Search for the cell housing the specified text and yield its [X, Y] center coordinate. 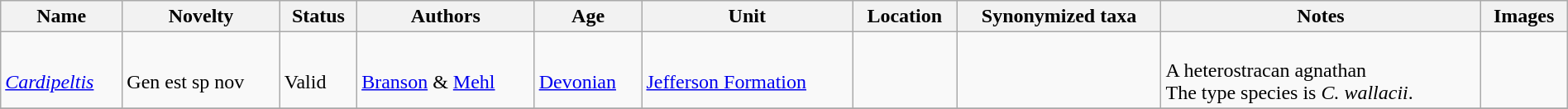
Name [61, 17]
Authors [446, 17]
A heterostracan agnathanThe type species is C. wallacii. [1321, 70]
Status [318, 17]
Valid [318, 70]
Jefferson Formation [748, 70]
Devonian [588, 70]
Location [905, 17]
Branson & Mehl [446, 70]
Notes [1321, 17]
Images [1523, 17]
Cardipeltis [61, 70]
Unit [748, 17]
Novelty [201, 17]
Gen est sp nov [201, 70]
Age [588, 17]
Synonymized taxa [1059, 17]
